Determine the (X, Y) coordinate at the center of the cell enclosing the given text.  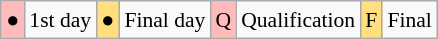
Qualification (298, 20)
F (371, 20)
Q (223, 20)
Final day (164, 20)
1st day (60, 20)
Final (410, 20)
